Provide the (x, y) coordinate of the cell's center where the given text is located.  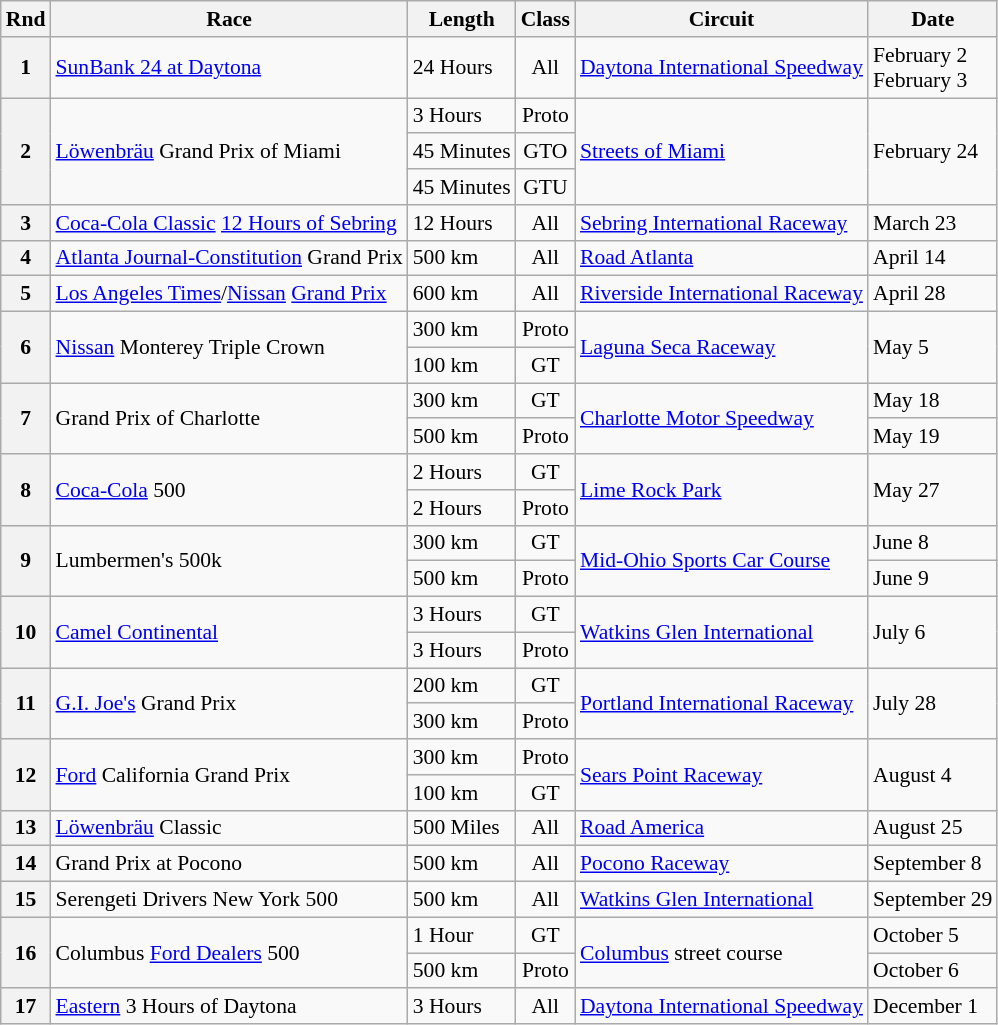
May 19 (932, 437)
600 km (462, 294)
February 24 (932, 152)
3 (26, 223)
Ford California Grand Prix (228, 774)
July 28 (932, 704)
Length (462, 19)
Streets of Miami (722, 152)
Löwenbräu Classic (228, 828)
GTO (546, 152)
Portland International Raceway (722, 704)
July 6 (932, 632)
Grand Prix at Pocono (228, 864)
Los Angeles Times/Nissan Grand Prix (228, 294)
SunBank 24 at Daytona (228, 68)
5 (26, 294)
June 9 (932, 579)
GTU (546, 187)
14 (26, 864)
August 4 (932, 774)
17 (26, 1007)
August 25 (932, 828)
Löwenbräu Grand Prix of Miami (228, 152)
24 Hours (462, 68)
8 (26, 490)
Circuit (722, 19)
Atlanta Journal-Constitution Grand Prix (228, 258)
October 6 (932, 971)
Road America (722, 828)
April 14 (932, 258)
Race (228, 19)
9 (26, 560)
Nissan Monterey Triple Crown (228, 348)
11 (26, 704)
Mid-Ohio Sports Car Course (722, 560)
200 km (462, 686)
10 (26, 632)
Lime Rock Park (722, 490)
Columbus Ford Dealers 500 (228, 952)
June 8 (932, 543)
Riverside International Raceway (722, 294)
Grand Prix of Charlotte (228, 418)
4 (26, 258)
Eastern 3 Hours of Daytona (228, 1007)
May 5 (932, 348)
February 2February 3 (932, 68)
500 Miles (462, 828)
13 (26, 828)
April 28 (932, 294)
Lumbermen's 500k (228, 560)
7 (26, 418)
September 29 (932, 900)
Camel Continental (228, 632)
October 5 (932, 935)
March 23 (932, 223)
12 (26, 774)
2 (26, 152)
Pocono Raceway (722, 864)
Coca-Cola 500 (228, 490)
6 (26, 348)
September 8 (932, 864)
G.I. Joe's Grand Prix (228, 704)
Sebring International Raceway (722, 223)
May 27 (932, 490)
1 Hour (462, 935)
1 (26, 68)
15 (26, 900)
Columbus street course (722, 952)
12 Hours (462, 223)
Sears Point Raceway (722, 774)
16 (26, 952)
December 1 (932, 1007)
May 18 (932, 401)
Rnd (26, 19)
Coca-Cola Classic 12 Hours of Sebring (228, 223)
Date (932, 19)
Laguna Seca Raceway (722, 348)
Class (546, 19)
Charlotte Motor Speedway (722, 418)
Road Atlanta (722, 258)
Serengeti Drivers New York 500 (228, 900)
